Determine the (X, Y) coordinate at the center of the cell enclosing the given text.  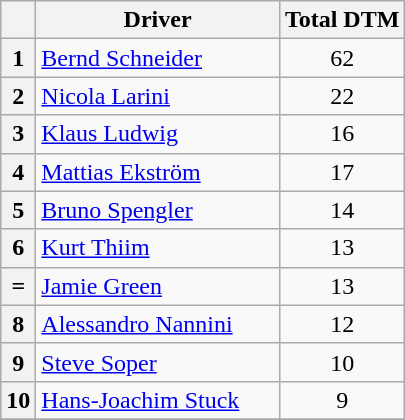
12 (342, 324)
6 (18, 248)
Jamie Green (158, 286)
= (18, 286)
Hans-Joachim Stuck (158, 400)
3 (18, 134)
22 (342, 96)
4 (18, 172)
62 (342, 58)
Kurt Thiim (158, 248)
Klaus Ludwig (158, 134)
Bernd Schneider (158, 58)
Nicola Larini (158, 96)
16 (342, 134)
5 (18, 210)
17 (342, 172)
8 (18, 324)
Steve Soper (158, 362)
Driver (158, 20)
Mattias Ekström (158, 172)
Alessandro Nannini (158, 324)
14 (342, 210)
1 (18, 58)
Bruno Spengler (158, 210)
Total DTM (342, 20)
2 (18, 96)
